Detect which cell encompasses the target text, then output its [x, y] center coordinate. 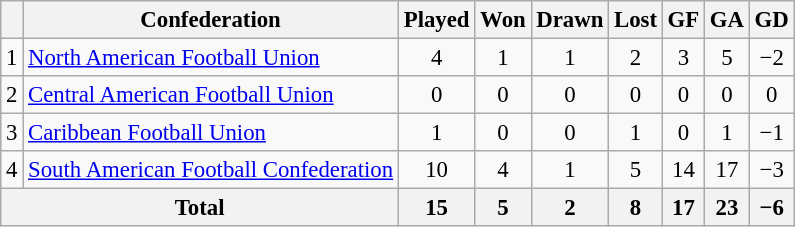
Caribbean Football Union [211, 133]
−3 [772, 170]
GA [728, 20]
North American Football Union [211, 58]
15 [436, 208]
23 [728, 208]
Lost [636, 20]
14 [683, 170]
Total [200, 208]
−6 [772, 208]
Won [503, 20]
GD [772, 20]
Central American Football Union [211, 95]
South American Football Confederation [211, 170]
Played [436, 20]
−2 [772, 58]
Confederation [211, 20]
8 [636, 208]
GF [683, 20]
Drawn [570, 20]
10 [436, 170]
−1 [772, 133]
